Provide the (x, y) coordinate of the cell's center where the given text is located.  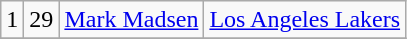
29 (42, 20)
1 (12, 20)
Los Angeles Lakers (305, 20)
Mark Madsen (132, 20)
